Pinpoint the cell where the given text exists, returning its [x, y] midpoint coordinate. 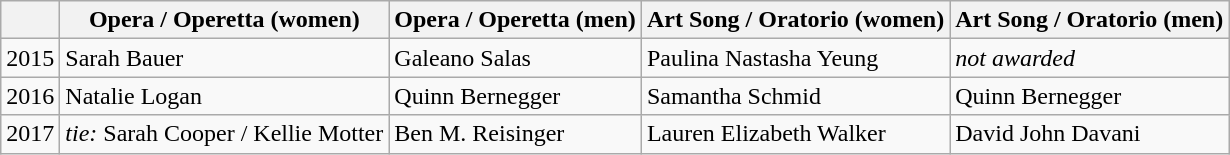
Natalie Logan [224, 96]
David John Davani [1090, 134]
tie: Sarah Cooper / Kellie Motter [224, 134]
Art Song / Oratorio (men) [1090, 20]
not awarded [1090, 58]
Opera / Operetta (men) [516, 20]
Paulina Nastasha Yeung [795, 58]
Opera / Operetta (women) [224, 20]
Galeano Salas [516, 58]
2015 [30, 58]
Lauren Elizabeth Walker [795, 134]
2017 [30, 134]
Samantha Schmid [795, 96]
2016 [30, 96]
Art Song / Oratorio (women) [795, 20]
Sarah Bauer [224, 58]
Ben M. Reisinger [516, 134]
